Pinpoint the cell where the given text exists, returning its [x, y] midpoint coordinate. 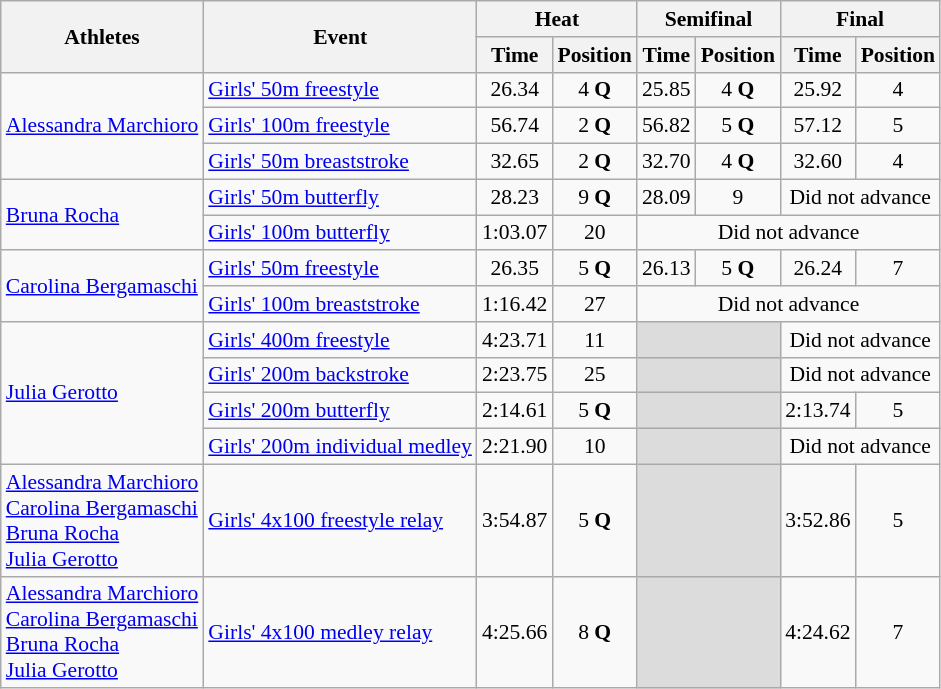
Girls' 4x100 medley relay [340, 632]
2:13.74 [818, 411]
Girls' 200m butterfly [340, 411]
28.09 [666, 197]
1:03.07 [514, 233]
Girls' 50m breaststroke [340, 162]
4:23.71 [514, 340]
57.12 [818, 126]
26.24 [818, 269]
32.65 [514, 162]
Semifinal [708, 19]
4:24.62 [818, 632]
Girls' 100m butterfly [340, 233]
25 [594, 375]
10 [594, 447]
Girls' 4x100 freestyle relay [340, 520]
Julia Gerotto [102, 393]
Girls' 100m freestyle [340, 126]
26.34 [514, 90]
25.92 [818, 90]
2:14.61 [514, 411]
26.13 [666, 269]
11 [594, 340]
9 [738, 197]
56.74 [514, 126]
27 [594, 304]
9 Q [594, 197]
2:21.90 [514, 447]
2:23.75 [514, 375]
Alessandra Marchioro [102, 126]
Heat [557, 19]
1:16.42 [514, 304]
28.23 [514, 197]
25.85 [666, 90]
Bruna Rocha [102, 214]
Final [860, 19]
Event [340, 36]
4:25.66 [514, 632]
Girls' 400m freestyle [340, 340]
26.35 [514, 269]
56.82 [666, 126]
Girls' 200m backstroke [340, 375]
32.70 [666, 162]
Girls' 100m breaststroke [340, 304]
20 [594, 233]
3:54.87 [514, 520]
8 Q [594, 632]
3:52.86 [818, 520]
Athletes [102, 36]
32.60 [818, 162]
Carolina Bergamaschi [102, 286]
Girls' 200m individual medley [340, 447]
Girls' 50m butterfly [340, 197]
